Provide the (X, Y) coordinate of the cell's center where the given text is located.  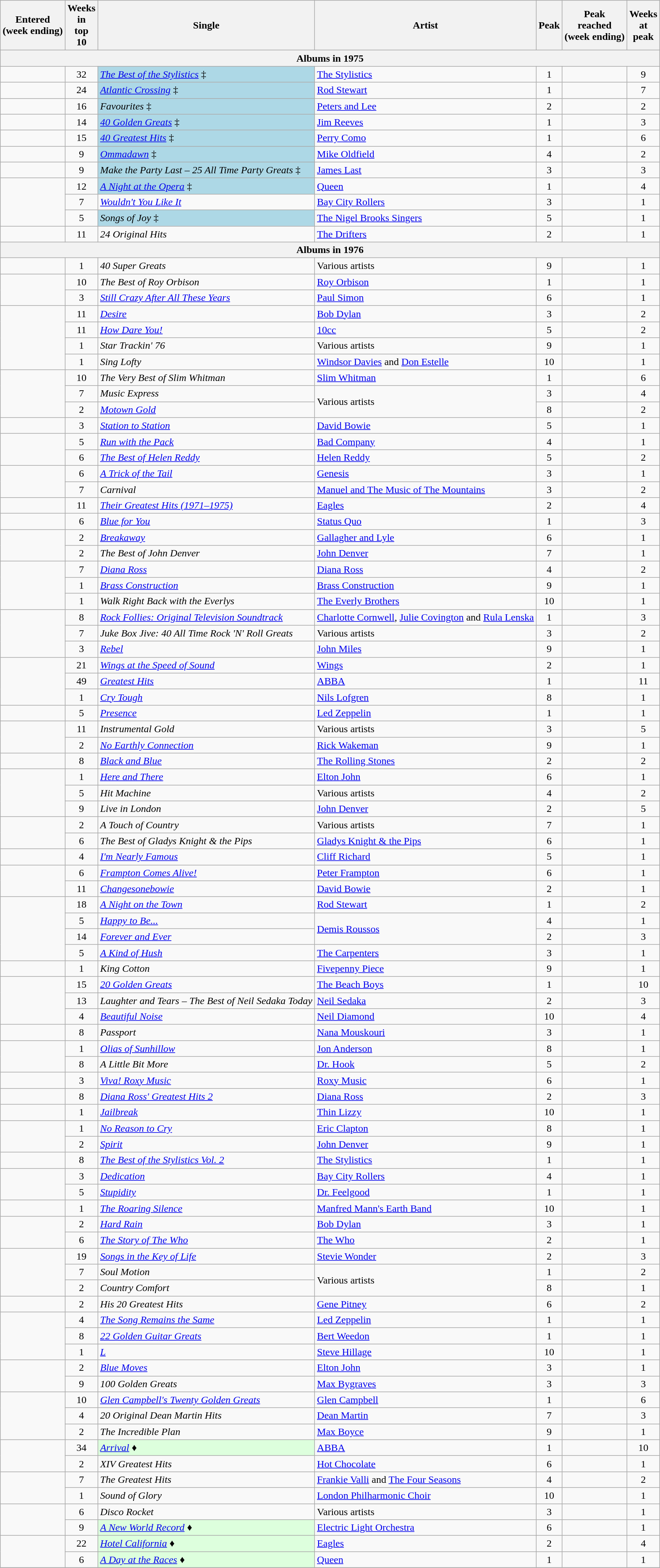
James Last (426, 170)
A Night at the Opera ‡ (207, 186)
The Song Remains the Same (207, 1320)
19 (81, 1256)
Glen Campbell (426, 1400)
Genesis (426, 473)
Nana Mouskouri (426, 1033)
A Trick of the Tail (207, 473)
Here and There (207, 777)
The Carpenters (426, 952)
His 20 Greatest Hits (207, 1304)
Gladys Knight & the Pips (426, 841)
Rick Wakeman (426, 745)
Olias of Sunhillow (207, 1049)
Roxy Music (426, 1080)
Jailbreak (207, 1112)
Sing Lofty (207, 362)
Happy to Be... (207, 921)
Desire (207, 314)
Gene Pitney (426, 1304)
Artist (426, 25)
The Rolling Stones (426, 761)
Jim Reeves (426, 122)
34 (81, 1448)
The Best of Gladys Knight & the Pips (207, 841)
Laughter and Tears – The Best of Neil Sedaka Today (207, 1001)
Steve Hillage (426, 1352)
40 Greatest Hits ‡ (207, 138)
Sound of Glory (207, 1495)
Juke Box Jive: 40 All Time Rock 'N' Roll Greats (207, 633)
Thin Lizzy (426, 1112)
13 (81, 1001)
Forever and Ever (207, 937)
Diana Ross' Greatest Hits 2 (207, 1096)
The Roaring Silence (207, 1208)
A Kind of Hush (207, 952)
10cc (426, 330)
Greatest Hits (207, 681)
20 Golden Greats (207, 984)
49 (81, 681)
Dr. Hook (426, 1064)
Still Crazy After All These Years (207, 298)
18 (81, 905)
Max Boyce (426, 1432)
Nils Lofgren (426, 697)
Charlotte Cornwell, Julie Covington and Rula Lenska (426, 617)
Single (207, 25)
Bert Weedon (426, 1336)
Motown Gold (207, 410)
20 Original Dean Martin Hits (207, 1416)
Fivepenny Piece (426, 968)
Atlantic Crossing ‡ (207, 90)
Peakreached (week ending) (595, 25)
Hot Chocolate (426, 1464)
Demis Roussos (426, 929)
Windsor Davies and Don Estelle (426, 362)
Dedication (207, 1176)
Arrival ♦ (207, 1448)
Country Comfort (207, 1288)
Changesonebowie (207, 889)
Neil Sedaka (426, 1001)
24 (81, 90)
Black and Blue (207, 761)
Spirit (207, 1144)
The Incredible Plan (207, 1432)
Rebel (207, 649)
The Nigel Brooks Singers (426, 218)
Albums in 1976 (330, 250)
Manfred Mann's Earth Band (426, 1208)
Favourites ‡ (207, 106)
Bad Company (426, 441)
12 (81, 186)
Songs of Joy ‡ (207, 218)
How Dare You! (207, 330)
Stevie Wonder (426, 1256)
40 Super Greats (207, 266)
Helen Reddy (426, 457)
100 Golden Greats (207, 1384)
Frankie Valli and The Four Seasons (426, 1479)
Ommadawn ‡ (207, 154)
22 Golden Guitar Greats (207, 1336)
The Very Best of Slim Whitman (207, 378)
Hotel California ♦ (207, 1544)
No Earthly Connection (207, 745)
The Everly Brothers (426, 601)
Perry Como (426, 138)
24 Original Hits (207, 234)
16 (81, 106)
A Little Bit More (207, 1064)
The Best of John Denver (207, 553)
Disco Rocket (207, 1512)
Cliff Richard (426, 857)
Blue Moves (207, 1368)
21 (81, 665)
Gallagher and Lyle (426, 537)
Soul Motion (207, 1272)
Wings at the Speed of Sound (207, 665)
King Cotton (207, 968)
The Drifters (426, 234)
Breakaway (207, 537)
The Beach Boys (426, 984)
Run with the Pack (207, 441)
The Who (426, 1240)
Status Quo (426, 522)
Mike Oldfield (426, 154)
Roy Orbison (426, 282)
Cry Tough (207, 697)
Paul Simon (426, 298)
John Miles (426, 649)
Presence (207, 713)
The Best of the Stylistics Vol. 2 (207, 1160)
Entered (week ending) (33, 25)
Blue for You (207, 522)
Music Express (207, 394)
Weeksatpeak (643, 25)
The Greatest Hits (207, 1479)
40 Golden Greats ‡ (207, 122)
Hard Rain (207, 1224)
Peak (549, 25)
Eric Clapton (426, 1128)
Slim Whitman (426, 378)
Max Bygraves (426, 1384)
Jon Anderson (426, 1049)
Stupidity (207, 1192)
L (207, 1352)
Weeksintop10 (81, 25)
A Night on the Town (207, 905)
The Best of Helen Reddy (207, 457)
A Touch of Country (207, 825)
Manuel and The Music of The Mountains (426, 490)
Wings (426, 665)
Peter Frampton (426, 873)
22 (81, 1544)
The Story of The Who (207, 1240)
Wouldn't You Like It (207, 202)
Frampton Comes Alive! (207, 873)
Station to Station (207, 425)
Star Trackin' 76 (207, 346)
Dr. Feelgood (426, 1192)
Walk Right Back with the Everlys (207, 601)
Dean Martin (426, 1416)
No Reason to Cry (207, 1128)
Rock Follies: Original Television Soundtrack (207, 617)
Instrumental Gold (207, 729)
Songs in the Key of Life (207, 1256)
Hit Machine (207, 793)
Carnival (207, 490)
Neil Diamond (426, 1017)
Live in London (207, 809)
A New World Record ♦ (207, 1528)
32 (81, 74)
The Best of the Stylistics ‡ (207, 74)
XIV Greatest Hits (207, 1464)
A Day at the Races ♦ (207, 1560)
London Philharmonic Choir (426, 1495)
Their Greatest Hits (1971–1975) (207, 506)
Passport (207, 1033)
Electric Light Orchestra (426, 1528)
Viva! Roxy Music (207, 1080)
The Best of Roy Orbison (207, 282)
Make the Party Last – 25 All Time Party Greats ‡ (207, 170)
Beautiful Noise (207, 1017)
Peters and Lee (426, 106)
I'm Nearly Famous (207, 857)
Albums in 1975 (330, 58)
Glen Campbell's Twenty Golden Greats (207, 1400)
